For the text-containing cell, return its midpoint in (x, y) coordinate format. 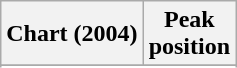
Chart (2004) (72, 34)
Peakposition (189, 34)
